For the text-containing cell, return its midpoint in [X, Y] coordinate format. 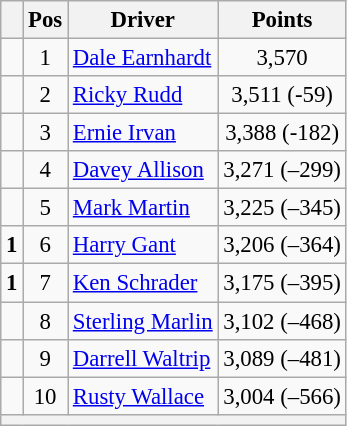
Ernie Irvan [143, 133]
9 [46, 358]
Davey Allison [143, 170]
8 [46, 321]
Harry Gant [143, 245]
Points [282, 20]
3,570 [282, 58]
Dale Earnhardt [143, 58]
3,004 (–566) [282, 396]
3,225 (–345) [282, 208]
5 [46, 208]
3,102 (–468) [282, 321]
3,175 (–395) [282, 283]
Mark Martin [143, 208]
3,271 (–299) [282, 170]
Darrell Waltrip [143, 358]
3,511 (-59) [282, 95]
3,089 (–481) [282, 358]
3,388 (-182) [282, 133]
Ken Schrader [143, 283]
Driver [143, 20]
3 [46, 133]
3,206 (–364) [282, 245]
Rusty Wallace [143, 396]
Sterling Marlin [143, 321]
6 [46, 245]
Pos [46, 20]
2 [46, 95]
10 [46, 396]
4 [46, 170]
7 [46, 283]
Ricky Rudd [143, 95]
